Scan for the cell matching the given text and deliver its (X, Y) coordinate at center. 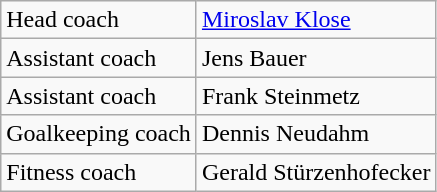
Miroslav Klose (316, 20)
Gerald Stürzenhofecker (316, 172)
Dennis Neudahm (316, 134)
Head coach (99, 20)
Frank Steinmetz (316, 96)
Fitness coach (99, 172)
Goalkeeping coach (99, 134)
Jens Bauer (316, 58)
